Detect which cell encompasses the target text, then output its [x, y] center coordinate. 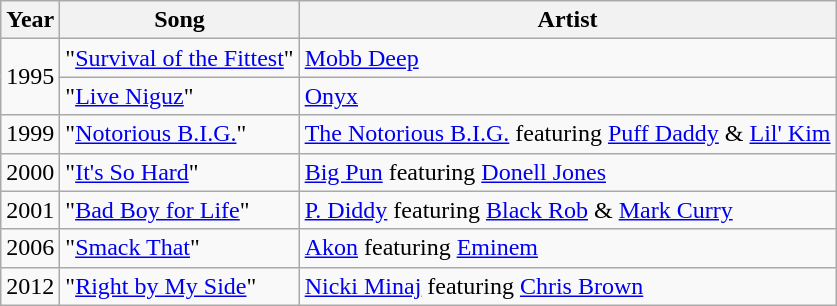
2006 [30, 248]
Year [30, 20]
"Smack That" [180, 248]
2000 [30, 172]
Big Pun featuring Donell Jones [568, 172]
"It's So Hard" [180, 172]
1999 [30, 134]
"Right by My Side" [180, 286]
The Notorious B.I.G. featuring Puff Daddy & Lil' Kim [568, 134]
2001 [30, 210]
Akon featuring Eminem [568, 248]
Artist [568, 20]
P. Diddy featuring Black Rob & Mark Curry [568, 210]
"Survival of the Fittest" [180, 58]
Onyx [568, 96]
"Live Niguz" [180, 96]
Nicki Minaj featuring Chris Brown [568, 286]
"Bad Boy for Life" [180, 210]
2012 [30, 286]
Mobb Deep [568, 58]
Song [180, 20]
"Notorious B.I.G." [180, 134]
1995 [30, 77]
